Determine the [x, y] coordinate at the center of the cell enclosing the given text.  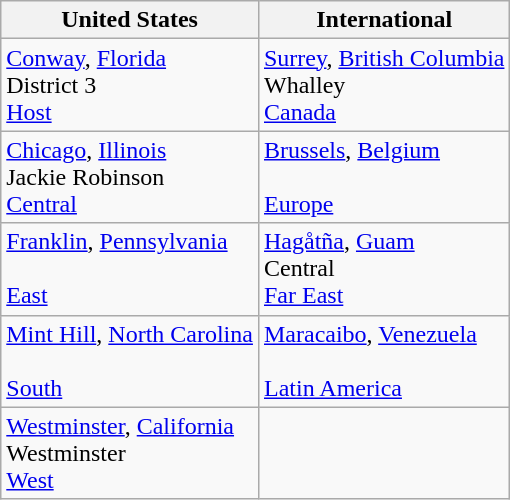
International [384, 20]
Westminster, CaliforniaWestminsterWest [130, 453]
Maracaibo, Venezuela Latin America [384, 361]
Hagåtña, GuamCentralFar East [384, 269]
Chicago, IllinoisJackie RobinsonCentral [130, 177]
Franklin, Pennsylvania East [130, 269]
Mint Hill, North CarolinaSouth [130, 361]
Conway, FloridaDistrict 3Host [130, 85]
United States [130, 20]
Surrey, British ColumbiaWhalleyCanada [384, 85]
Brussels, Belgium Europe [384, 177]
